Scan for the cell matching the given text and deliver its [x, y] coordinate at center. 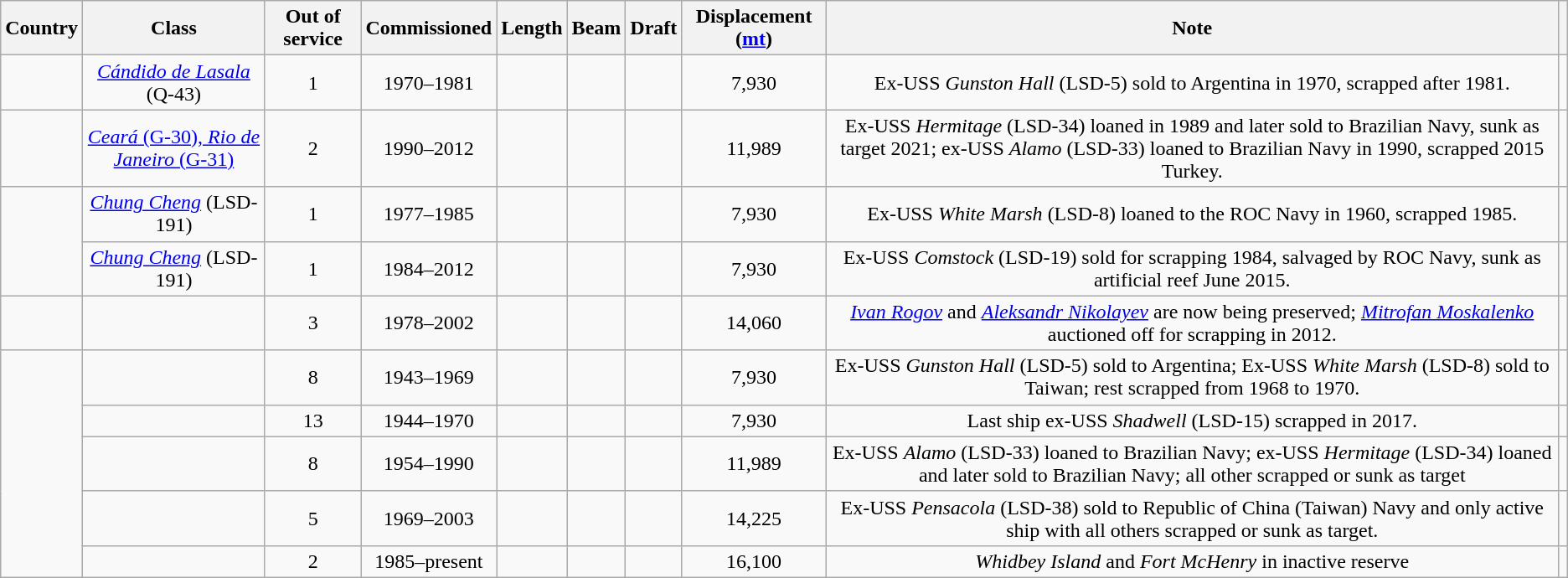
Last ship ex-USS Shadwell (LSD-15) scrapped in 2017. [1192, 421]
Commissioned [429, 28]
Country [42, 28]
3 [312, 323]
1970–1981 [429, 82]
1978–2002 [429, 323]
5 [312, 518]
Out of service [312, 28]
Ceará (G-30), Rio de Janeiro (G-31) [173, 148]
1977–1985 [429, 214]
Ex-USS Pensacola (LSD-38) sold to Republic of China (Taiwan) Navy and only active ship with all others scrapped or sunk as target. [1192, 518]
Draft [653, 28]
Note [1192, 28]
13 [312, 421]
1990–2012 [429, 148]
Ex-USS Gunston Hall (LSD-5) sold to Argentina; Ex-USS White Marsh (LSD-8) sold to Taiwan; rest scrapped from 1968 to 1970. [1192, 377]
Ex-USS White Marsh (LSD-8) loaned to the ROC Navy in 1960, scrapped 1985. [1192, 214]
1985–present [429, 561]
14,225 [754, 518]
1969–2003 [429, 518]
Whidbey Island and Fort McHenry in inactive reserve [1192, 561]
14,060 [754, 323]
1984–2012 [429, 268]
Length [532, 28]
1944–1970 [429, 421]
16,100 [754, 561]
1943–1969 [429, 377]
Cándido de Lasala (Q-43) [173, 82]
Ex-USS Gunston Hall (LSD-5) sold to Argentina in 1970, scrapped after 1981. [1192, 82]
Ivan Rogov and Aleksandr Nikolayev are now being preserved; Mitrofan Moskalenko auctioned off for scrapping in 2012. [1192, 323]
1954–1990 [429, 464]
Beam [596, 28]
Ex-USS Comstock (LSD-19) sold for scrapping 1984, salvaged by ROC Navy, sunk as artificial reef June 2015. [1192, 268]
Displacement (mt) [754, 28]
Class [173, 28]
